Search for the cell housing the specified text and yield its (x, y) center coordinate. 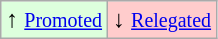
↑ Promoted (54, 20)
↓ Relegated (162, 20)
